Find where the given text appears and provide that cell's center as (X, Y) coordinate. 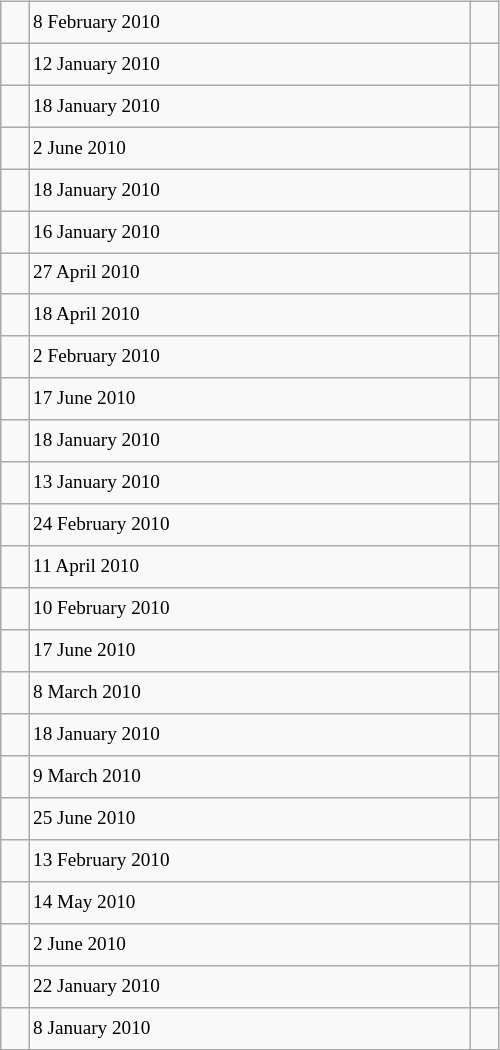
27 April 2010 (249, 274)
9 March 2010 (249, 777)
8 February 2010 (249, 22)
10 February 2010 (249, 609)
25 June 2010 (249, 819)
13 January 2010 (249, 483)
11 April 2010 (249, 567)
22 January 2010 (249, 986)
16 January 2010 (249, 232)
24 February 2010 (249, 525)
2 February 2010 (249, 357)
8 March 2010 (249, 693)
12 January 2010 (249, 64)
18 April 2010 (249, 315)
8 January 2010 (249, 1028)
14 May 2010 (249, 902)
13 February 2010 (249, 861)
